Pinpoint the cell where the given text exists, returning its [x, y] midpoint coordinate. 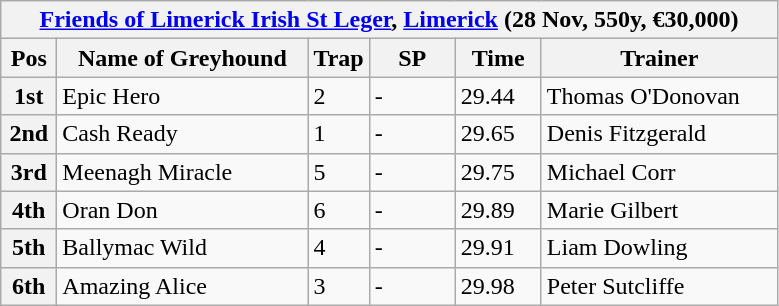
Ballymac Wild [182, 248]
Cash Ready [182, 134]
2 [338, 96]
1st [29, 96]
5th [29, 248]
2nd [29, 134]
Friends of Limerick Irish St Leger, Limerick (28 Nov, 550y, €30,000) [390, 20]
29.65 [498, 134]
4 [338, 248]
Thomas O'Donovan [659, 96]
Pos [29, 58]
Denis Fitzgerald [659, 134]
Liam Dowling [659, 248]
29.98 [498, 286]
29.91 [498, 248]
Name of Greyhound [182, 58]
Trap [338, 58]
Oran Don [182, 210]
Marie Gilbert [659, 210]
Meenagh Miracle [182, 172]
6th [29, 286]
29.44 [498, 96]
3rd [29, 172]
29.75 [498, 172]
3 [338, 286]
Michael Corr [659, 172]
6 [338, 210]
Epic Hero [182, 96]
Time [498, 58]
29.89 [498, 210]
Peter Sutcliffe [659, 286]
4th [29, 210]
SP [412, 58]
Amazing Alice [182, 286]
5 [338, 172]
1 [338, 134]
Trainer [659, 58]
